Capture the cell that displays the provided text and extract its (x, y) central coordinate. 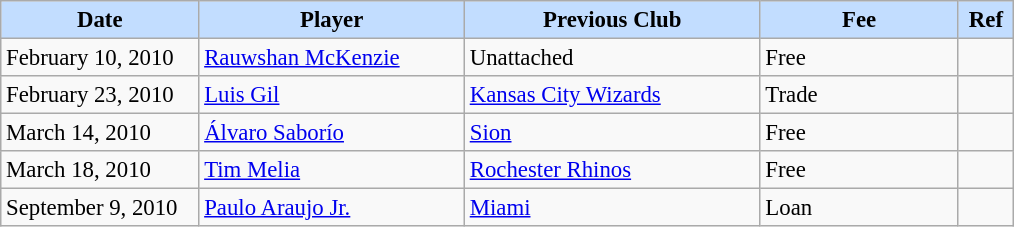
Kansas City Wizards (612, 95)
Paulo Araujo Jr. (332, 208)
Rauwshan McKenzie (332, 58)
Sion (612, 133)
Loan (859, 208)
Unattached (612, 58)
September 9, 2010 (100, 208)
Player (332, 20)
March 14, 2010 (100, 133)
Date (100, 20)
Luis Gil (332, 95)
Fee (859, 20)
Miami (612, 208)
Ref (986, 20)
March 18, 2010 (100, 170)
February 23, 2010 (100, 95)
Rochester Rhinos (612, 170)
Álvaro Saborío (332, 133)
Previous Club (612, 20)
February 10, 2010 (100, 58)
Tim Melia (332, 170)
Trade (859, 95)
